Identify which cell holds the provided text, then report its (X, Y) central coordinate. 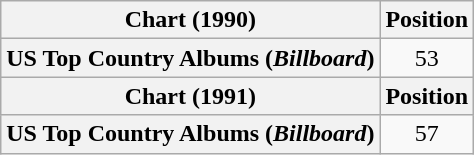
53 (427, 58)
Chart (1990) (190, 20)
Chart (1991) (190, 96)
57 (427, 134)
